Extract the [X, Y] coordinate from the center of the cell holding the provided text.  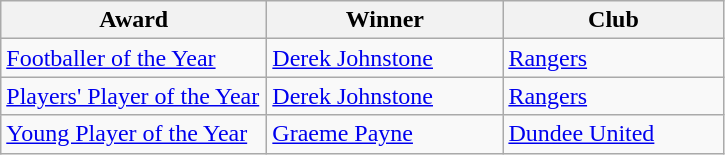
Club [614, 20]
Players' Player of the Year [134, 96]
Dundee United [614, 134]
Footballer of the Year [134, 58]
Young Player of the Year [134, 134]
Winner [385, 20]
Award [134, 20]
Graeme Payne [385, 134]
